Return the (x, y) coordinate for the center point of the cell that contains the specified text.  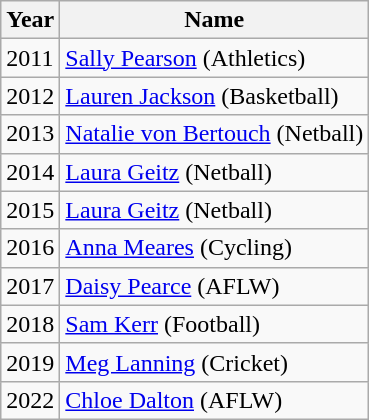
Daisy Pearce (AFLW) (214, 286)
Meg Lanning (Cricket) (214, 362)
2014 (30, 172)
Sally Pearson (Athletics) (214, 58)
2013 (30, 134)
2022 (30, 400)
2018 (30, 324)
Year (30, 20)
Anna Meares (Cycling) (214, 248)
2017 (30, 286)
2019 (30, 362)
Sam Kerr (Football) (214, 324)
2012 (30, 96)
Natalie von Bertouch (Netball) (214, 134)
2016 (30, 248)
2015 (30, 210)
Lauren Jackson (Basketball) (214, 96)
Name (214, 20)
Chloe Dalton (AFLW) (214, 400)
2011 (30, 58)
